Scan for the cell matching the given text and deliver its [X, Y] coordinate at center. 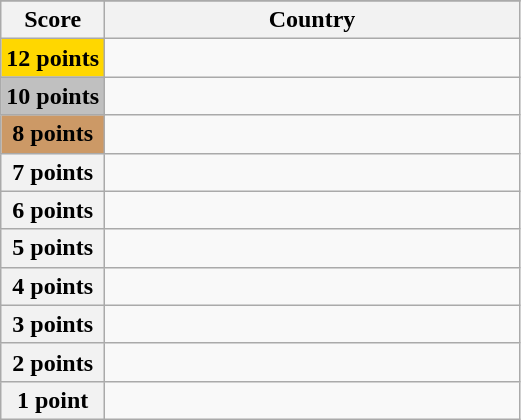
6 points [53, 210]
3 points [53, 324]
12 points [53, 58]
Country [312, 20]
7 points [53, 172]
4 points [53, 286]
1 point [53, 400]
10 points [53, 96]
2 points [53, 362]
Score [53, 20]
5 points [53, 248]
8 points [53, 134]
